Provide the [x, y] coordinate of the cell's center where the given text is located.  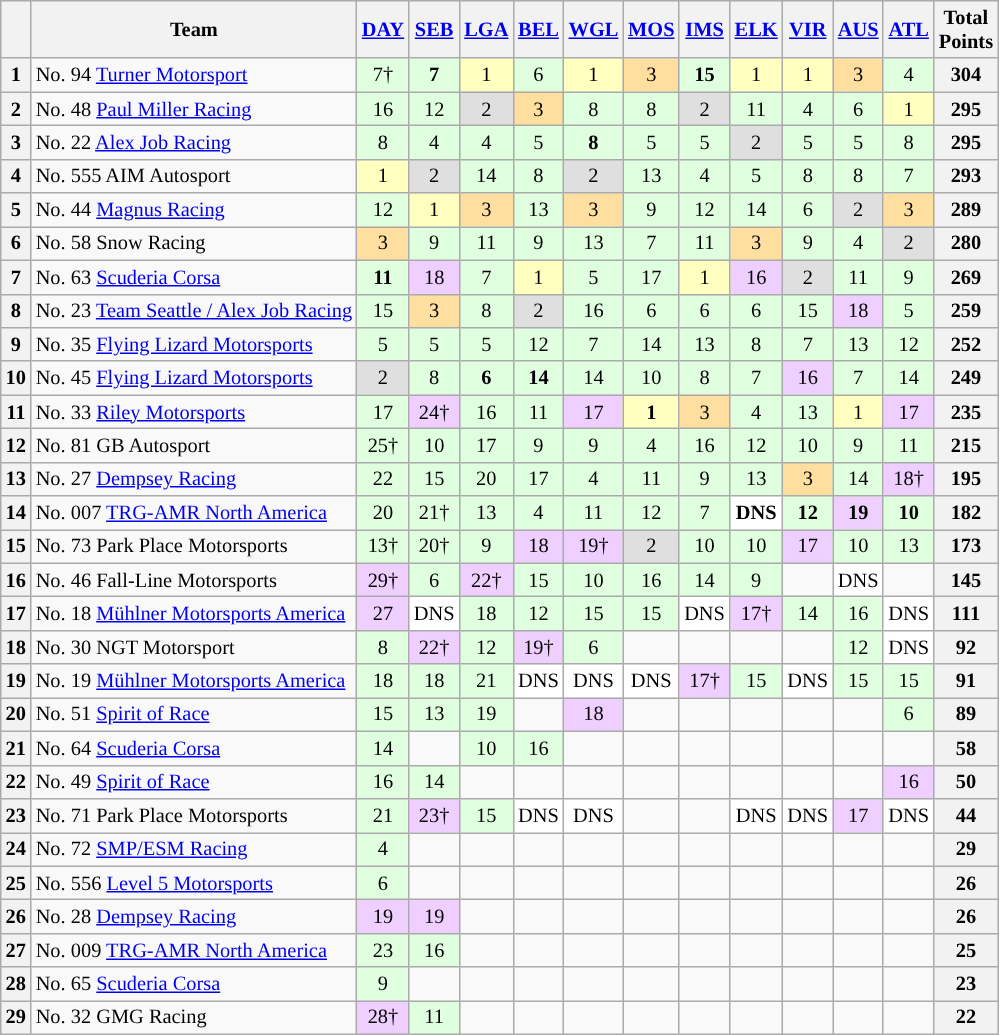
13† [383, 546]
Team [194, 29]
No. 58 Snow Racing [194, 243]
18† [908, 479]
269 [966, 277]
21† [434, 513]
No. 555 AIM Autosport [194, 176]
91 [966, 681]
AUS [858, 29]
No. 65 Scuderia Corsa [194, 984]
No. 18 Mühlner Motorsports America [194, 613]
259 [966, 311]
LGA [486, 29]
252 [966, 344]
No. 49 Spirit of Race [194, 782]
28† [383, 1017]
SEB [434, 29]
No. 009 TRG-AMR North America [194, 950]
No. 81 GB Autosport [194, 445]
92 [966, 647]
304 [966, 75]
IMS [704, 29]
29† [383, 580]
No. 94 Turner Motorsport [194, 75]
24 [16, 849]
No. 48 Paul Miller Racing [194, 109]
111 [966, 613]
No. 27 Dempsey Racing [194, 479]
No. 556 Level 5 Motorsports [194, 883]
No. 33 Riley Motorsports [194, 412]
No. 73 Park Place Motorsports [194, 546]
DAY [383, 29]
No. 45 Flying Lizard Motorsports [194, 378]
28 [16, 984]
50 [966, 782]
145 [966, 580]
249 [966, 378]
No. 71 Park Place Motorsports [194, 815]
No. 28 Dempsey Racing [194, 916]
No. 72 SMP/ESM Racing [194, 849]
BEL [538, 29]
7† [383, 75]
No. 51 Spirit of Race [194, 714]
25† [383, 445]
No. 22 Alex Job Racing [194, 142]
289 [966, 210]
173 [966, 546]
235 [966, 412]
182 [966, 513]
ELK [756, 29]
58 [966, 748]
280 [966, 243]
VIR [808, 29]
No. 23 Team Seattle / Alex Job Racing [194, 311]
No. 63 Scuderia Corsa [194, 277]
89 [966, 714]
No. 44 Magnus Racing [194, 210]
No. 64 Scuderia Corsa [194, 748]
44 [966, 815]
23† [434, 815]
MOS [651, 29]
No. 35 Flying Lizard Motorsports [194, 344]
No. 32 GMG Racing [194, 1017]
No. 30 NGT Motorsport [194, 647]
No. 46 Fall-Line Motorsports [194, 580]
20† [434, 546]
No. 007 TRG-AMR North America [194, 513]
24† [434, 412]
215 [966, 445]
No. 19 Mühlner Motorsports America [194, 681]
195 [966, 479]
ATL [908, 29]
WGL [594, 29]
293 [966, 176]
TotalPoints [966, 29]
